For the text-containing cell, return its midpoint in (X, Y) coordinate format. 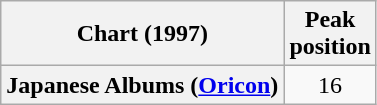
16 (330, 85)
Chart (1997) (142, 34)
Japanese Albums (Oricon) (142, 85)
Peakposition (330, 34)
